Locate the cell with the specified text and output its (x, y) center coordinate. 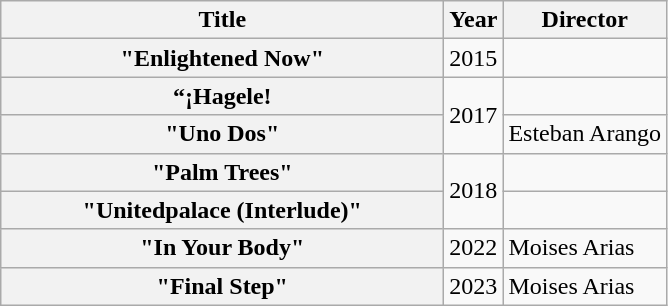
"Unitedpalace (Interlude)" (222, 210)
2018 (474, 191)
Year (474, 20)
2023 (474, 286)
“¡Hagele! (222, 96)
2015 (474, 58)
Director (585, 20)
2022 (474, 248)
Esteban Arango (585, 134)
"In Your Body" (222, 248)
Title (222, 20)
"Palm Trees" (222, 172)
"Final Step" (222, 286)
2017 (474, 115)
"Enlightened Now" (222, 58)
"Uno Dos" (222, 134)
